Scan for the cell matching the given text and deliver its [x, y] coordinate at center. 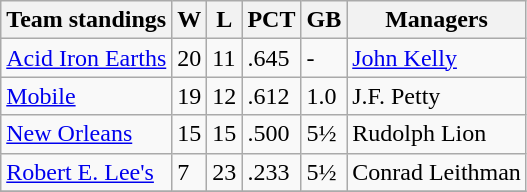
W [190, 20]
23 [224, 172]
.612 [272, 96]
19 [190, 96]
PCT [272, 20]
Rudolph Lion [437, 134]
.500 [272, 134]
Managers [437, 20]
7 [190, 172]
Conrad Leithman [437, 172]
.233 [272, 172]
Team standings [86, 20]
J.F. Petty [437, 96]
11 [224, 58]
1.0 [324, 96]
Acid Iron Earths [86, 58]
Robert E. Lee's [86, 172]
L [224, 20]
.645 [272, 58]
New Orleans [86, 134]
Mobile [86, 96]
20 [190, 58]
GB [324, 20]
12 [224, 96]
John Kelly [437, 58]
- [324, 58]
